Determine the (x, y) coordinate at the center of the cell enclosing the given text.  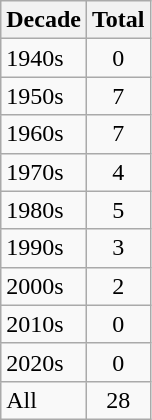
3 (118, 248)
28 (118, 400)
1940s (44, 58)
Total (118, 20)
1990s (44, 248)
1960s (44, 134)
2020s (44, 362)
1970s (44, 172)
1980s (44, 210)
4 (118, 172)
Decade (44, 20)
All (44, 400)
2000s (44, 286)
2010s (44, 324)
2 (118, 286)
5 (118, 210)
1950s (44, 96)
